Pinpoint the cell where the given text exists, returning its (x, y) midpoint coordinate. 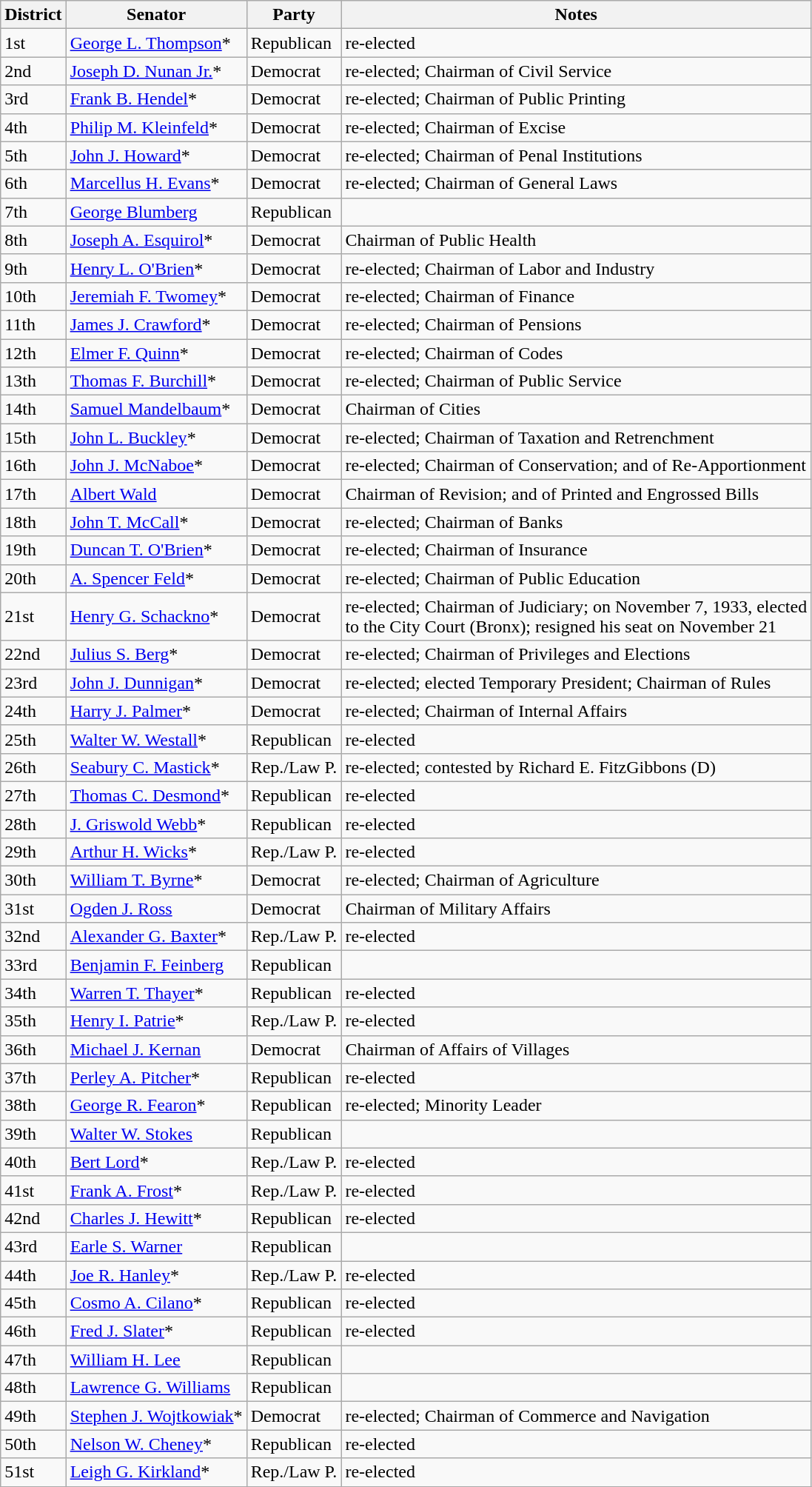
17th (33, 494)
Frank B. Hendel* (156, 99)
Walter W. Westall* (156, 739)
9th (33, 268)
13th (33, 381)
Henry G. Schackno* (156, 616)
re-elected; Chairman of Public Education (576, 578)
re-elected; Chairman of Privileges and Elections (576, 655)
32nd (33, 937)
Albert Wald (156, 494)
11th (33, 324)
re-elected; Chairman of Judiciary; on November 7, 1933, elected to the City Court (Bronx); resigned his seat on November 21 (576, 616)
23rd (33, 683)
Marcellus H. Evans* (156, 184)
re-elected; Chairman of Commerce and Navigation (576, 1416)
Stephen J. Wojtkowiak* (156, 1416)
Samuel Mandelbaum* (156, 410)
Cosmo A. Cilano* (156, 1303)
re-elected; contested by Richard E. FitzGibbons (D) (576, 767)
Nelson W. Cheney* (156, 1444)
Frank A. Frost* (156, 1190)
25th (33, 739)
12th (33, 353)
Seabury C. Mastick* (156, 767)
22nd (33, 655)
J. Griswold Webb* (156, 824)
Ogden J. Ross (156, 909)
John L. Buckley* (156, 438)
Earle S. Warner (156, 1246)
Fred J. Slater* (156, 1331)
43rd (33, 1246)
re-elected; Chairman of Agriculture (576, 880)
Jeremiah F. Twomey* (156, 296)
Michael J. Kernan (156, 1049)
38th (33, 1106)
re-elected; Chairman of Penal Institutions (576, 156)
William H. Lee (156, 1360)
Chairman of Cities (576, 410)
Warren T. Thayer* (156, 993)
2nd (33, 71)
30th (33, 880)
37th (33, 1077)
Thomas F. Burchill* (156, 381)
re-elected; Chairman of Labor and Industry (576, 268)
re-elected; Chairman of General Laws (576, 184)
26th (33, 767)
Benjamin F. Feinberg (156, 965)
34th (33, 993)
Duncan T. O'Brien* (156, 550)
District (33, 15)
47th (33, 1360)
Henry L. O'Brien* (156, 268)
39th (33, 1134)
1st (33, 43)
8th (33, 240)
Henry I. Patrie* (156, 1021)
re-elected; Chairman of Civil Service (576, 71)
George Blumberg (156, 212)
19th (33, 550)
Chairman of Military Affairs (576, 909)
Arthur H. Wicks* (156, 852)
John J. McNaboe* (156, 466)
Lawrence G. Williams (156, 1388)
5th (33, 156)
Charles J. Hewitt* (156, 1218)
6th (33, 184)
Harry J. Palmer* (156, 711)
William T. Byrne* (156, 880)
Leigh G. Kirkland* (156, 1472)
35th (33, 1021)
re-elected; Chairman of Taxation and Retrenchment (576, 438)
John J. Dunnigan* (156, 683)
re-elected; Chairman of Banks (576, 522)
Elmer F. Quinn* (156, 353)
Notes (576, 15)
31st (33, 909)
Party (294, 15)
re-elected; Chairman of Conservation; and of Re-Apportionment (576, 466)
A. Spencer Feld* (156, 578)
Julius S. Berg* (156, 655)
John J. Howard* (156, 156)
re-elected; Chairman of Public Service (576, 381)
re-elected; Chairman of Finance (576, 296)
51st (33, 1472)
24th (33, 711)
50th (33, 1444)
49th (33, 1416)
re-elected; Chairman of Codes (576, 353)
4th (33, 127)
Senator (156, 15)
re-elected; Chairman of Insurance (576, 550)
28th (33, 824)
re-elected; Chairman of Pensions (576, 324)
Chairman of Revision; and of Printed and Engrossed Bills (576, 494)
45th (33, 1303)
33rd (33, 965)
Chairman of Public Health (576, 240)
20th (33, 578)
16th (33, 466)
re-elected; Chairman of Public Printing (576, 99)
Philip M. Kleinfeld* (156, 127)
Joseph D. Nunan Jr.* (156, 71)
21st (33, 616)
Perley A. Pitcher* (156, 1077)
7th (33, 212)
36th (33, 1049)
29th (33, 852)
re-elected; Chairman of Internal Affairs (576, 711)
27th (33, 795)
George L. Thompson* (156, 43)
Joseph A. Esquirol* (156, 240)
10th (33, 296)
Walter W. Stokes (156, 1134)
Alexander G. Baxter* (156, 937)
15th (33, 438)
46th (33, 1331)
John T. McCall* (156, 522)
re-elected; Minority Leader (576, 1106)
re-elected; Chairman of Excise (576, 127)
14th (33, 410)
3rd (33, 99)
George R. Fearon* (156, 1106)
18th (33, 522)
40th (33, 1162)
41st (33, 1190)
Chairman of Affairs of Villages (576, 1049)
42nd (33, 1218)
44th (33, 1274)
Thomas C. Desmond* (156, 795)
re-elected; elected Temporary President; Chairman of Rules (576, 683)
Bert Lord* (156, 1162)
Joe R. Hanley* (156, 1274)
James J. Crawford* (156, 324)
48th (33, 1388)
